For the text-containing cell, return its midpoint in (x, y) coordinate format. 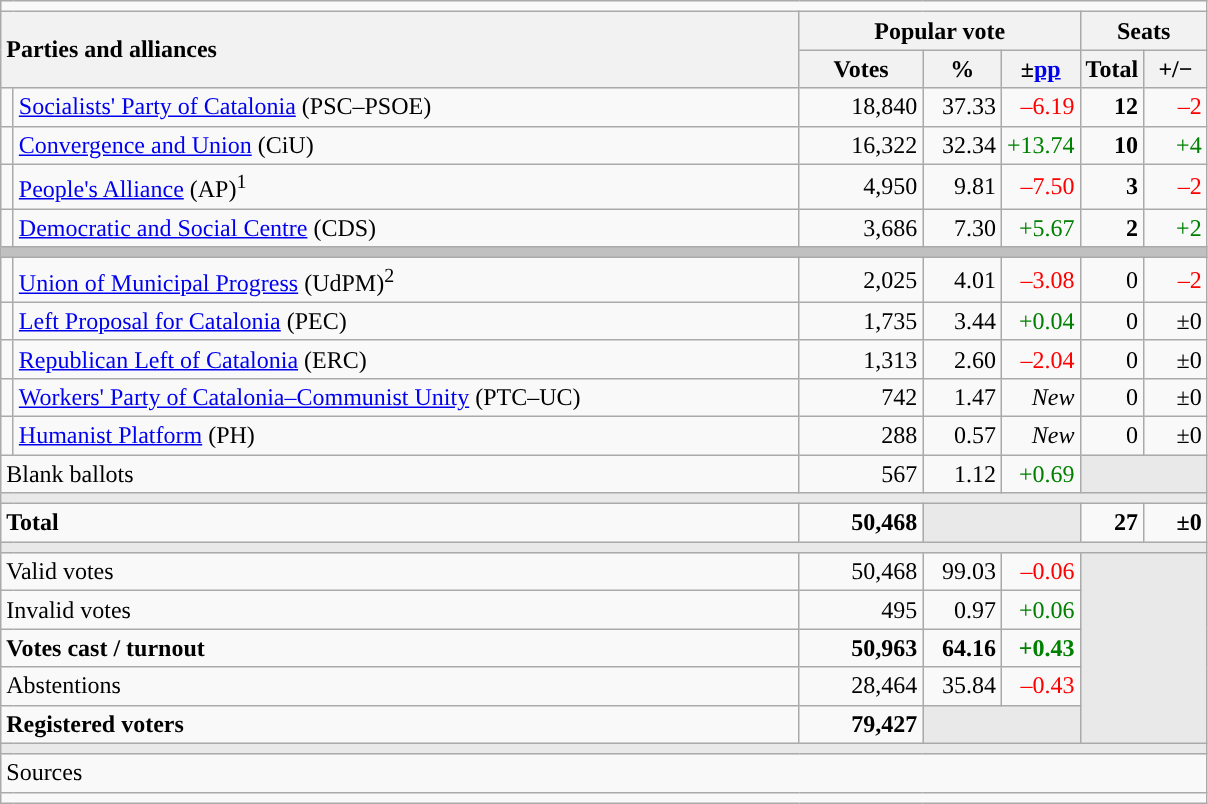
Convergence and Union (CiU) (406, 145)
1.47 (962, 397)
+0.06 (1040, 610)
Socialists' Party of Catalonia (PSC–PSOE) (406, 107)
Registered voters (400, 724)
Workers' Party of Catalonia–Communist Unity (PTC–UC) (406, 397)
3,686 (861, 228)
–3.08 (1040, 280)
+/− (1176, 69)
32.34 (962, 145)
2,025 (861, 280)
288 (861, 435)
Democratic and Social Centre (CDS) (406, 228)
+4 (1176, 145)
742 (861, 397)
–0.43 (1040, 686)
People's Alliance (AP)1 (406, 186)
1.12 (962, 474)
+0.43 (1040, 648)
0.97 (962, 610)
3 (1112, 186)
Blank ballots (400, 474)
Sources (604, 773)
37.33 (962, 107)
Left Proposal for Catalonia (PEC) (406, 321)
12 (1112, 107)
16,322 (861, 145)
28,464 (861, 686)
Humanist Platform (PH) (406, 435)
18,840 (861, 107)
Parties and alliances (400, 50)
79,427 (861, 724)
+2 (1176, 228)
1,735 (861, 321)
35.84 (962, 686)
567 (861, 474)
Seats (1144, 31)
±pp (1040, 69)
% (962, 69)
–6.19 (1040, 107)
2 (1112, 228)
27 (1112, 523)
4,950 (861, 186)
3.44 (962, 321)
Republican Left of Catalonia (ERC) (406, 359)
Invalid votes (400, 610)
+13.74 (1040, 145)
Abstentions (400, 686)
–2.04 (1040, 359)
Votes cast / turnout (400, 648)
4.01 (962, 280)
–7.50 (1040, 186)
99.03 (962, 572)
Votes (861, 69)
0.57 (962, 435)
–0.06 (1040, 572)
Popular vote (940, 31)
495 (861, 610)
Valid votes (400, 572)
Union of Municipal Progress (UdPM)2 (406, 280)
10 (1112, 145)
1,313 (861, 359)
7.30 (962, 228)
+5.67 (1040, 228)
64.16 (962, 648)
+0.04 (1040, 321)
+0.69 (1040, 474)
50,963 (861, 648)
9.81 (962, 186)
2.60 (962, 359)
